Return the [X, Y] coordinate for the center point of the cell that contains the specified text.  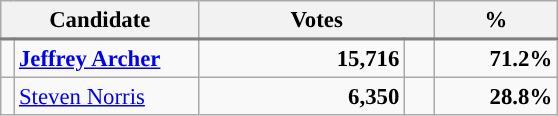
Steven Norris [106, 96]
Jeffrey Archer [106, 58]
28.8% [496, 96]
71.2% [496, 58]
Votes [317, 20]
15,716 [302, 58]
% [496, 20]
6,350 [302, 96]
Candidate [100, 20]
